Provide the (X, Y) coordinate of the cell's center where the given text is located.  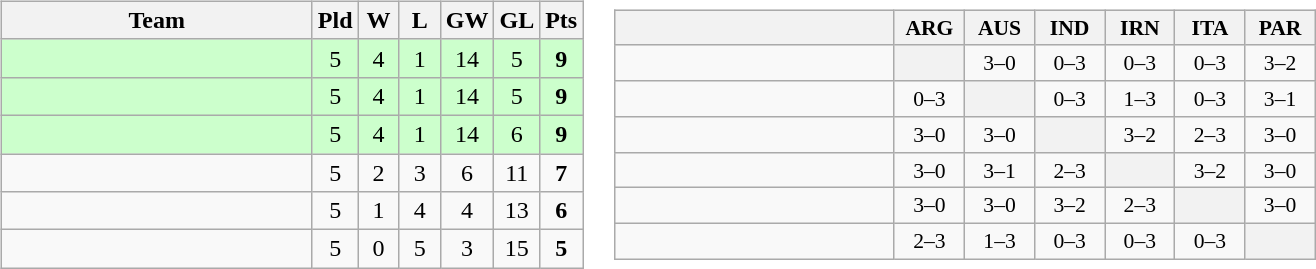
0 (378, 249)
13 (517, 211)
7 (562, 173)
Pts (562, 20)
GL (517, 20)
W (378, 20)
AUS (999, 28)
ARG (929, 28)
PAR (1280, 28)
Pld (335, 20)
GW (467, 20)
L (420, 20)
11 (517, 173)
Team (156, 20)
2 (378, 173)
IRN (1140, 28)
IND (1070, 28)
ITA (1210, 28)
15 (517, 249)
